Pinpoint the cell where the given text exists, returning its [x, y] midpoint coordinate. 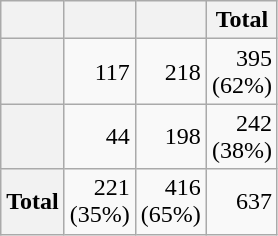
198 [170, 136]
416(65%) [170, 202]
221(35%) [100, 202]
242(38%) [242, 136]
395(62%) [242, 72]
218 [170, 72]
44 [100, 136]
117 [100, 72]
637 [242, 202]
